From the cell containing the given text, extract its center point as (x, y) coordinate. 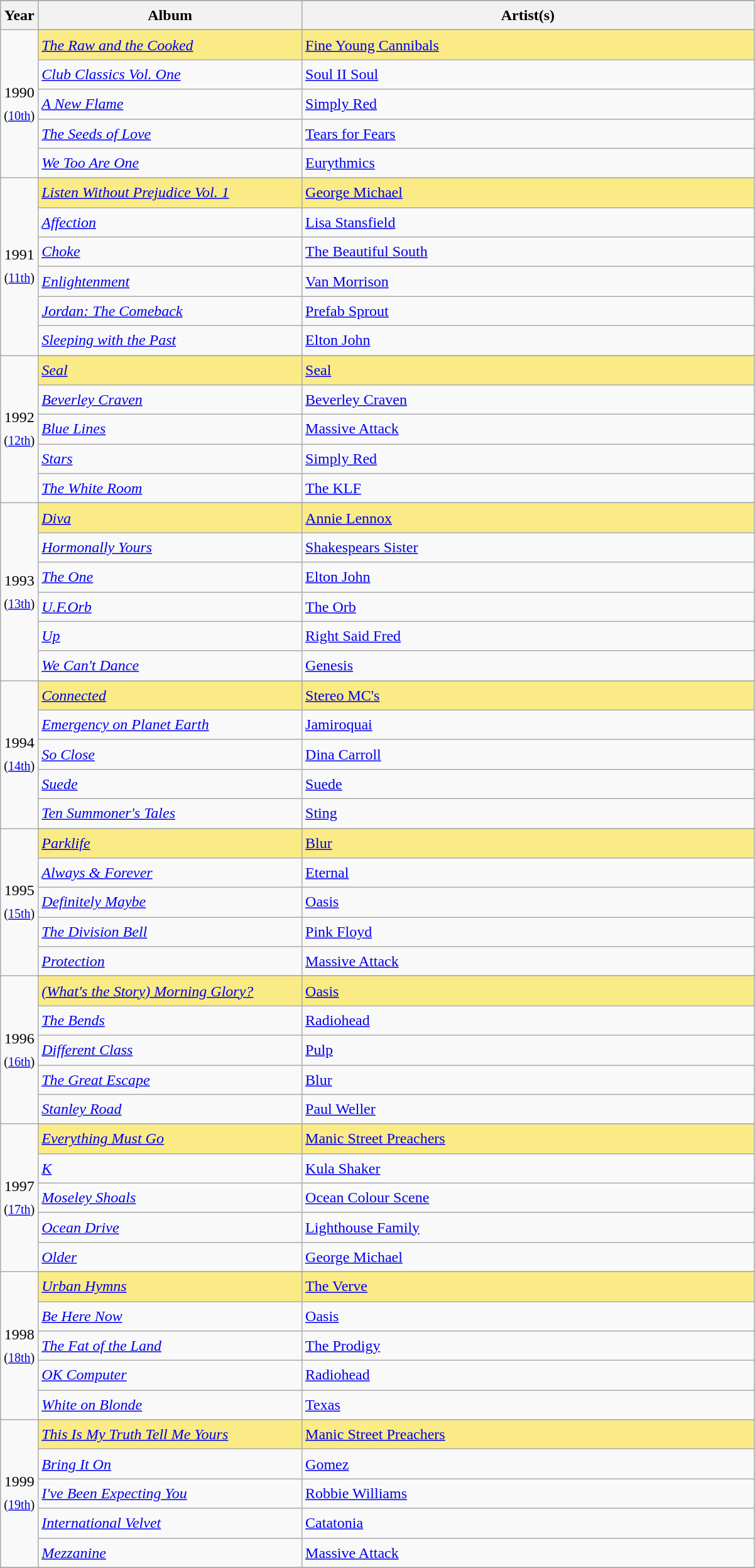
1994 (14th) (19, 754)
Blue Lines (170, 430)
Bring It On (170, 1464)
K (170, 1168)
Choke (170, 251)
Jordan: The Comeback (170, 310)
Catatonia (528, 1523)
1993 (13th) (19, 592)
The Bends (170, 1020)
Stars (170, 459)
Up (170, 636)
Definitely Maybe (170, 902)
The Fat of the Land (170, 1346)
Enlightenment (170, 281)
1995 (15th) (19, 902)
Right Said Fred (528, 636)
Ten Summoner's Tales (170, 813)
Mezzanine (170, 1553)
U.F.Orb (170, 607)
I've Been Expecting You (170, 1494)
Protection (170, 961)
Paul Weller (528, 1109)
The Orb (528, 607)
Gomez (528, 1464)
Ocean Drive (170, 1228)
Eternal (528, 873)
1998 (18th) (19, 1346)
Everything Must Go (170, 1138)
White on Blonde (170, 1405)
Genesis (528, 666)
Soul II Soul (528, 74)
Moseley Shoals (170, 1197)
Always & Forever (170, 873)
Different Class (170, 1050)
This Is My Truth Tell Me Yours (170, 1435)
Prefab Sprout (528, 310)
The Great Escape (170, 1079)
1997 (17th) (19, 1197)
Hormonally Yours (170, 548)
Emergency on Planet Earth (170, 725)
Dina Carroll (528, 754)
A New Flame (170, 104)
Lisa Stansfield (528, 222)
The Beautiful South (528, 251)
Older (170, 1256)
The One (170, 577)
Jamiroquai (528, 725)
The KLF (528, 489)
Be Here Now (170, 1317)
Fine Young Cannibals (528, 45)
Urban Hymns (170, 1287)
We Can't Dance (170, 666)
Lighthouse Family (528, 1228)
1991 (11th) (19, 266)
Sleeping with the Past (170, 340)
Stereo MC's (528, 695)
Kula Shaker (528, 1168)
The Prodigy (528, 1346)
Ocean Colour Scene (528, 1197)
We Too Are One (170, 163)
The Raw and the Cooked (170, 45)
Sting (528, 813)
Parklife (170, 843)
The Division Bell (170, 932)
1992 (12th) (19, 430)
Year (19, 15)
Listen Without Prejudice Vol. 1 (170, 192)
1996 (16th) (19, 1050)
Annie Lennox (528, 518)
Pink Floyd (528, 932)
Pulp (528, 1050)
Tears for Fears (528, 133)
The Verve (528, 1287)
OK Computer (170, 1376)
Artist(s) (528, 15)
Diva (170, 518)
So Close (170, 754)
Club Classics Vol. One (170, 74)
1999 (19th) (19, 1494)
Eurythmics (528, 163)
(What's the Story) Morning Glory? (170, 991)
Stanley Road (170, 1109)
Robbie Williams (528, 1494)
Album (170, 15)
Shakespears Sister (528, 548)
Van Morrison (528, 281)
The Seeds of Love (170, 133)
Connected (170, 695)
International Velvet (170, 1523)
Affection (170, 222)
1990 (10th) (19, 104)
Texas (528, 1405)
The White Room (170, 489)
